Output the (X, Y) coordinate of the center of the cell containing the given text.  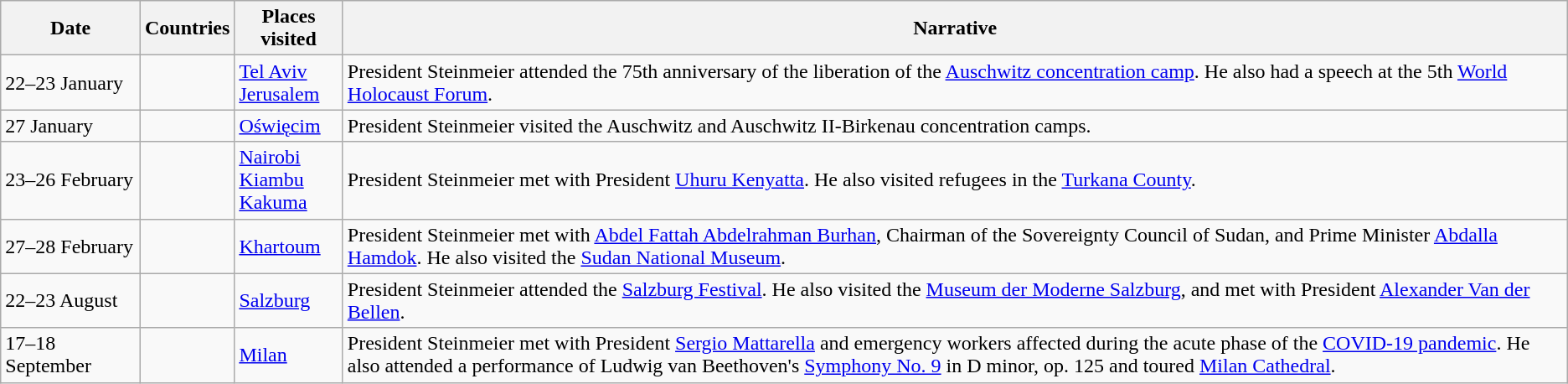
President Steinmeier met with President Uhuru Kenyatta. He also visited refugees in the Turkana County. (955, 180)
NairobiKiambuKakuma (288, 180)
Salzburg (288, 300)
17–18 September (70, 355)
27–28 February (70, 246)
Oświęcim (288, 126)
23–26 February (70, 180)
Tel AvivJerusalem (288, 82)
Date (70, 29)
Narrative (955, 29)
Milan (288, 355)
22–23 August (70, 300)
President Steinmeier visited the Auschwitz and Auschwitz II-Birkenau concentration camps. (955, 126)
27 January (70, 126)
Countries (187, 29)
Khartoum (288, 246)
Places visited (288, 29)
22–23 January (70, 82)
